Extract the (X, Y) coordinate from the center of the cell holding the provided text.  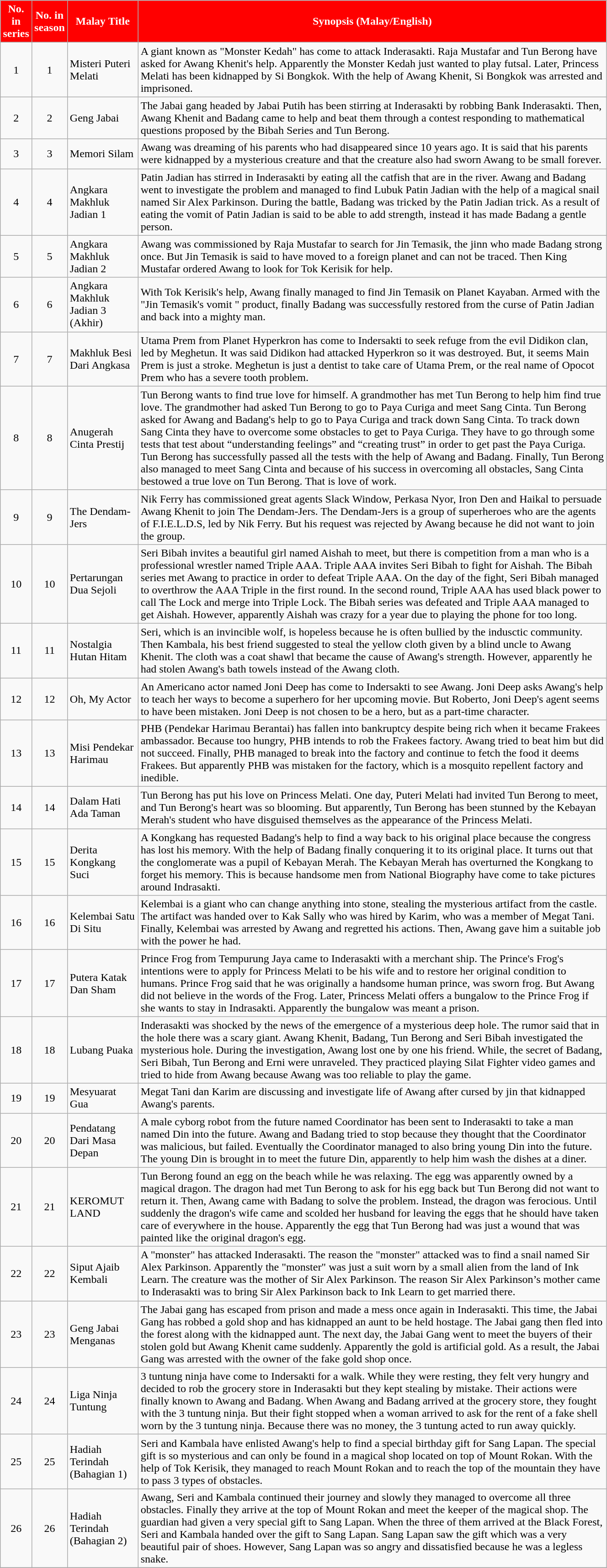
Lubang Puaka (102, 1050)
Megat Tani dan Karim are discussing and investigate life of Awang after cursed by jin that kidnapped Awang's parents. (372, 1098)
Makhluk Besi Dari Angkasa (102, 359)
KEROMUT LAND (102, 1207)
Hadiah Terindah (Bahagian 1) (102, 1461)
Memori Silam (102, 154)
Pendatang Dari Masa Depan (102, 1140)
Nostalgia Hutan Hitam (102, 651)
Geng Jabai Menganas (102, 1334)
Derita Kongkang Suci (102, 862)
The Dendam-Jers (102, 517)
Dalam Hati Ada Taman (102, 808)
Pertarungan Dua Sejoli (102, 584)
Malay Title (102, 21)
Liga Ninja Tuntung (102, 1401)
Anugerah Cinta Prestij (102, 438)
Angkara Makhluk Jadian 2 (102, 256)
Synopsis (Malay/English) (372, 21)
Geng Jabai (102, 118)
Angkara Makhluk Jadian 1 (102, 202)
Putera Katak Dan Sham (102, 983)
Angkara Makhluk Jadian 3 (Akhir) (102, 304)
Hadiah Terindah (Bahagian 2) (102, 1528)
No. inseries (16, 21)
Misi Pendekar Harimau (102, 753)
No. inseason (50, 21)
Misteri Puteri Melati (102, 69)
Siput Ajaib Kembali (102, 1274)
Mesyuarat Gua (102, 1098)
Oh, My Actor (102, 699)
Kelembai Satu Di Situ (102, 923)
